Capture the cell that displays the provided text and extract its (x, y) central coordinate. 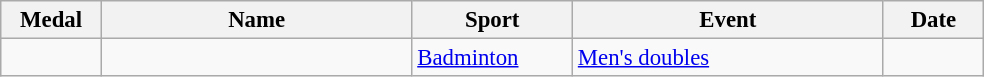
Event (728, 20)
Badminton (492, 58)
Sport (492, 20)
Name (256, 20)
Medal (52, 20)
Date (934, 20)
Men's doubles (728, 58)
